Extract the [x, y] coordinate from the center of the cell holding the provided text.  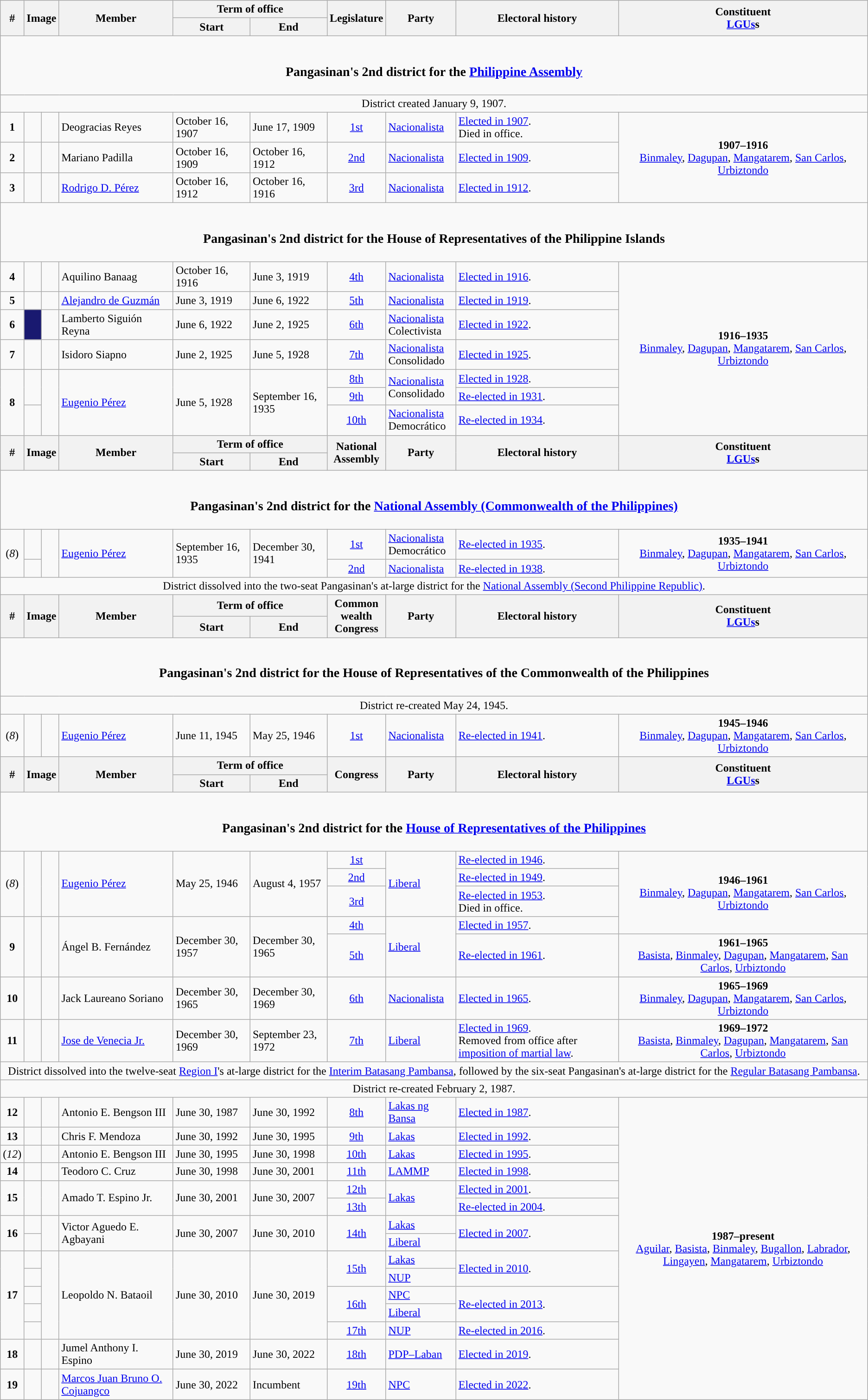
4 [12, 277]
Elected in 1987. [537, 1112]
3 [12, 187]
Elected in 1912. [537, 187]
Elected in 1957. [537, 925]
District re-created February 2, 1987. [434, 1089]
14th [356, 1233]
10 [12, 998]
August 4, 1957 [288, 883]
Mariano Padilla [116, 158]
June 30, 1987 [211, 1112]
Chris F. Mendoza [116, 1136]
Rodrigo D. Pérez [116, 187]
1961–1965Basista, Binmaley, Dagupan, Mangatarem, San Carlos, Urbiztondo [743, 956]
17 [12, 1295]
December 30, 1957 [211, 946]
8 [12, 402]
Elected in 1992. [537, 1136]
Jack Laureano Soriano [116, 998]
9 [12, 946]
Alejandro de Guzmán [116, 301]
Leopoldo N. Bataoil [116, 1295]
Isidoro Siapno [116, 355]
13th [356, 1207]
Re-elected in 1953. Died in office. [537, 901]
LAMMP [421, 1172]
Re-elected in 1941. [537, 735]
Re-elected in 2013. [537, 1304]
Pangasinan's 2nd district for the Philippine Assembly [434, 65]
Elected in 2022. [537, 1385]
11th [356, 1172]
Re-elected in 1934. [537, 420]
Re-elected in 1946. [537, 860]
October 16, 1907 [211, 127]
Elected in 1925. [537, 355]
1946–1961Binmaley, Dagupan, Mangatarem, San Carlos, Urbiztondo [743, 893]
(12) [12, 1154]
13 [12, 1136]
6 [12, 324]
2 [12, 158]
Elected in 1916. [537, 277]
Elected in 2019. [537, 1354]
18 [12, 1354]
Re-elected in 1938. [537, 568]
Re-elected in 1935. [537, 544]
Elected in 1969.Removed from office after imposition of martial law. [537, 1041]
Re-elected in 1931. [537, 396]
16 [12, 1233]
CommonwealthCongress [356, 616]
Lamberto Siguión Reyna [116, 324]
12th [356, 1189]
Deogracias Reyes [116, 127]
Teodoro C. Cruz [116, 1172]
Elected in 1907. Died in office. [537, 127]
Jumel Anthony I. Espino [116, 1354]
1969–1972Basista, Binmaley, Dagupan, Mangatarem, San Carlos, Urbiztondo [743, 1041]
Marcos Juan Bruno O. Cojuangco [116, 1385]
Elected in 2007. [537, 1233]
Elected in 1965. [537, 998]
Pangasinan's 2nd district for the House of Representatives of the Commonwealth of the Philippines [434, 667]
District re-created May 24, 1945. [434, 705]
Incumbent [288, 1385]
1916–1935Binmaley, Dagupan, Mangatarem, San Carlos, Urbiztondo [743, 348]
15 [12, 1198]
September 23, 1972 [288, 1041]
Elected in 1998. [537, 1172]
16th [356, 1304]
June 11, 1945 [211, 735]
December 30, 1941 [288, 553]
Elected in 1928. [537, 379]
October 16, 1909 [211, 158]
Jose de Venecia Jr. [116, 1041]
District created January 9, 1907. [434, 103]
1987–presentAguilar, Basista, Binmaley, Bugallon, Labrador, Lingayen, Mangatarem, Urbiztondo [743, 1248]
1 [12, 127]
7 [12, 355]
Congress [356, 774]
Pangasinan's 2nd district for the National Assembly (Commonwealth of the Philippines) [434, 500]
Elected in 1909. [537, 158]
Elected in 2010. [537, 1268]
Elected in 2001. [537, 1189]
June 17, 1909 [288, 127]
NacionalistaColectivista [421, 324]
Victor Aguedo E. Agbayani [116, 1233]
1907–1916Binmaley, Dagupan, Mangatarem, San Carlos, Urbiztondo [743, 158]
District dissolved into the two-seat Pangasinan's at-large district for the National Assembly (Second Philippine Republic). [434, 586]
1965–1969Binmaley, Dagupan, Mangatarem, San Carlos, Urbiztondo [743, 998]
19th [356, 1385]
12 [12, 1112]
Re-elected in 1949. [537, 877]
Aquilino Banaag [116, 277]
Pangasinan's 2nd district for the House of Representatives of the Philippine Islands [434, 232]
Re-elected in 2004. [537, 1207]
NationalAssembly [356, 453]
Ángel B. Fernández [116, 946]
1935–1941Binmaley, Dagupan, Mangatarem, San Carlos, Urbiztondo [743, 553]
19 [12, 1385]
5 [12, 301]
Legislature [356, 18]
Amado T. Espino Jr. [116, 1198]
Re-elected in 2016. [537, 1330]
PDP–Laban [421, 1354]
Elected in 1922. [537, 324]
15th [356, 1268]
Elected in 1995. [537, 1154]
Elected in 1919. [537, 301]
Lakas ng Bansa [421, 1112]
14 [12, 1172]
18th [356, 1354]
Re-elected in 1961. [537, 956]
1945–1946Binmaley, Dagupan, Mangatarem, San Carlos, Urbiztondo [743, 735]
11 [12, 1041]
Pangasinan's 2nd district for the House of Representatives of the Philippines [434, 821]
17th [356, 1330]
